From the cell containing the given text, extract its center point as (X, Y) coordinate. 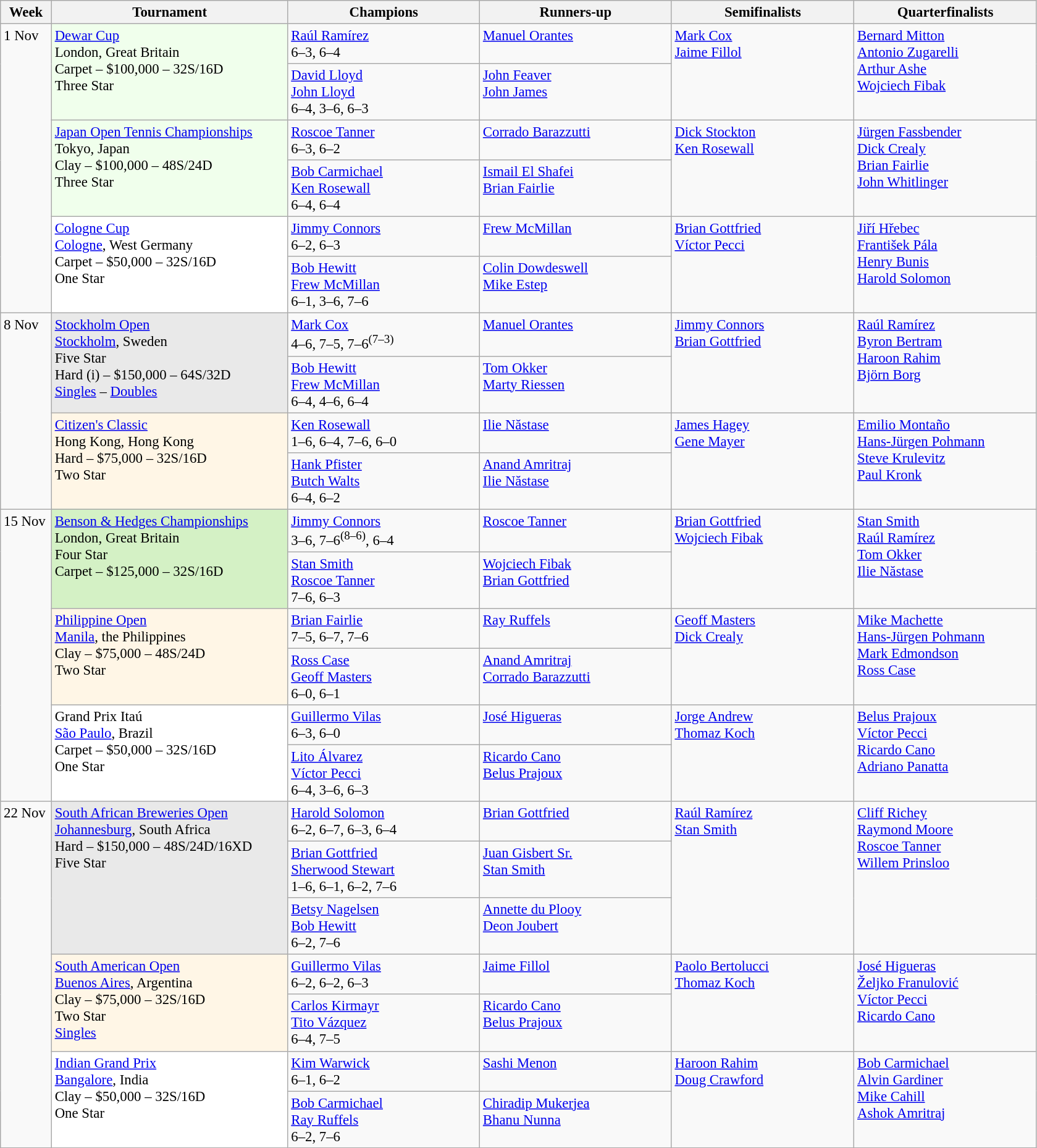
Colin Dowdeswell Mike Estep (576, 285)
Hank Pfister Butch Walts 6–4, 6–2 (384, 481)
Stan Smith Roscoe Tanner 7–6, 6–3 (384, 580)
South African Breweries Open Johannesburg, South Africa Hard – $150,000 – 48S/24D/16XD Five Star (169, 878)
Brian Gottfried Wojciech Fibak (763, 559)
Ken Rosewall 1–6, 6–4, 7–6, 6–0 (384, 433)
Dick Stockton Ken Rosewall (763, 169)
Jiří Hřebec František Pála Henry Bunis Harold Solomon (946, 265)
James Hagey Gene Mayer (763, 461)
Indian Grand Prix Bangalore, India Clay – $50,000 – 32S/16D One Star (169, 1099)
Haroon Rahim Doug Crawford (763, 1099)
1 Nov (26, 169)
Brian Fairlie 7–5, 6–7, 7–6 (384, 629)
Champions (384, 12)
Carlos Kirmayr Tito Vázquez 6–4, 7–5 (384, 1023)
Betsy Nagelsen Bob Hewitt 6–2, 7–6 (384, 926)
Ray Ruffels (576, 629)
Bob Carmichael Ray Ruffels 6–2, 7–6 (384, 1120)
Stan Smith Raúl Ramírez Tom Okker Ilie Năstase (946, 559)
Roscoe Tanner 6–3, 6–2 (384, 141)
Bob Hewitt Frew McMillan 6–1, 3–6, 7–6 (384, 285)
José Higueras Željko Franulović Víctor Pecci Ricardo Cano (946, 1003)
Guillermo Vilas 6–3, 6–0 (384, 725)
Cliff Richey Raymond Moore Roscoe Tanner Willem Prinsloo (946, 878)
Grand Prix Itaú São Paulo, Brazil Carpet – $50,000 – 32S/16D One Star (169, 753)
Geoff Masters Dick Crealy (763, 657)
Emilio Montaño Hans-Jürgen Pohmann Steve Krulevitz Paul Kronk (946, 461)
Benson & Hedges Championships London, Great Britain Four Star Carpet – $125,000 – 32S/16D (169, 559)
Brian Gottfried (576, 822)
Raúl Ramírez 6–3, 6–4 (384, 44)
Belus Prajoux Víctor Pecci Ricardo Cano Adriano Panatta (946, 753)
South American Open Buenos Aires, Argentina Clay – $75,000 – 32S/16D Two Star Singles (169, 1003)
Raúl Ramírez Stan Smith (763, 878)
Wojciech Fibak Brian Gottfried (576, 580)
Roscoe Tanner (576, 530)
Raúl Ramírez Byron Bertram Haroon Rahim Björn Borg (946, 363)
Philippine Open Manila, the Philippines Clay – $75,000 – 48S/24D Two Star (169, 657)
Jimmy Connors 6–2, 6–3 (384, 237)
Jaime Fillol (576, 975)
Citizen's Classic Hong Kong, Hong Kong Hard – $75,000 – 32S/16D Two Star (169, 461)
Jimmy Connors 3–6, 7–6(8–6), 6–4 (384, 530)
15 Nov (26, 655)
Tom Okker Marty Riessen (576, 384)
David Lloyd John Lloyd 6–4, 3–6, 6–3 (384, 92)
Japan Open Tennis Championships Tokyo, Japan Clay – $100,000 – 48S/24D Three Star (169, 169)
Sashi Menon (576, 1071)
Quarterfinalists (946, 12)
Jorge Andrew Thomaz Koch (763, 753)
Guillermo Vilas 6–2, 6–2, 6–3 (384, 975)
Runners-up (576, 12)
Frew McMillan (576, 237)
Chiradip Mukerjea Bhanu Nunna (576, 1120)
Cologne Cup Cologne, West Germany Carpet – $50,000 – 32S/16D One Star (169, 265)
Paolo Bertolucci Thomaz Koch (763, 1003)
Lito Álvarez Víctor Pecci 6–4, 3–6, 6–3 (384, 774)
Mike Machette Hans-Jürgen Pohmann Mark Edmondson Ross Case (946, 657)
Stockholm Open Stockholm, Sweden Five Star Hard (i) – $150,000 – 64S/32D Singles – Doubles (169, 363)
Tournament (169, 12)
Ismail El Shafei Brian Fairlie (576, 188)
Juan Gisbert Sr. Stan Smith (576, 870)
Bernard Mitton Antonio Zugarelli Arthur Ashe Wojciech Fibak (946, 72)
Harold Solomon 6–2, 6–7, 6–3, 6–4 (384, 822)
Brian Gottfried Víctor Pecci (763, 265)
Corrado Barazzutti (576, 141)
Semifinalists (763, 12)
Week (26, 12)
Mark Cox Jaime Fillol (763, 72)
Anand Amritraj Ilie Năstase (576, 481)
Bob Hewitt Frew McMillan 6–4, 4–6, 6–4 (384, 384)
José Higueras (576, 725)
Bob Carmichael Ken Rosewall 6–4, 6–4 (384, 188)
Jürgen Fassbender Dick Crealy Brian Fairlie John Whitlinger (946, 169)
Ross Case Geoff Masters 6–0, 6–1 (384, 677)
22 Nov (26, 974)
John Feaver John James (576, 92)
Brian Gottfried Sherwood Stewart 1–6, 6–1, 6–2, 7–6 (384, 870)
Bob Carmichael Alvin Gardiner Mike Cahill Ashok Amritraj (946, 1099)
Kim Warwick 6–1, 6–2 (384, 1071)
Jimmy Connors Brian Gottfried (763, 363)
Dewar Cup London, Great Britain Carpet – $100,000 – 32S/16D Three Star (169, 72)
Mark Cox 4–6, 7–5, 7–6(7–3) (384, 335)
8 Nov (26, 412)
Anand Amritraj Corrado Barazzutti (576, 677)
Annette du Plooy Deon Joubert (576, 926)
Ilie Năstase (576, 433)
